Return the (x, y) coordinate for the center point of the cell that contains the specified text.  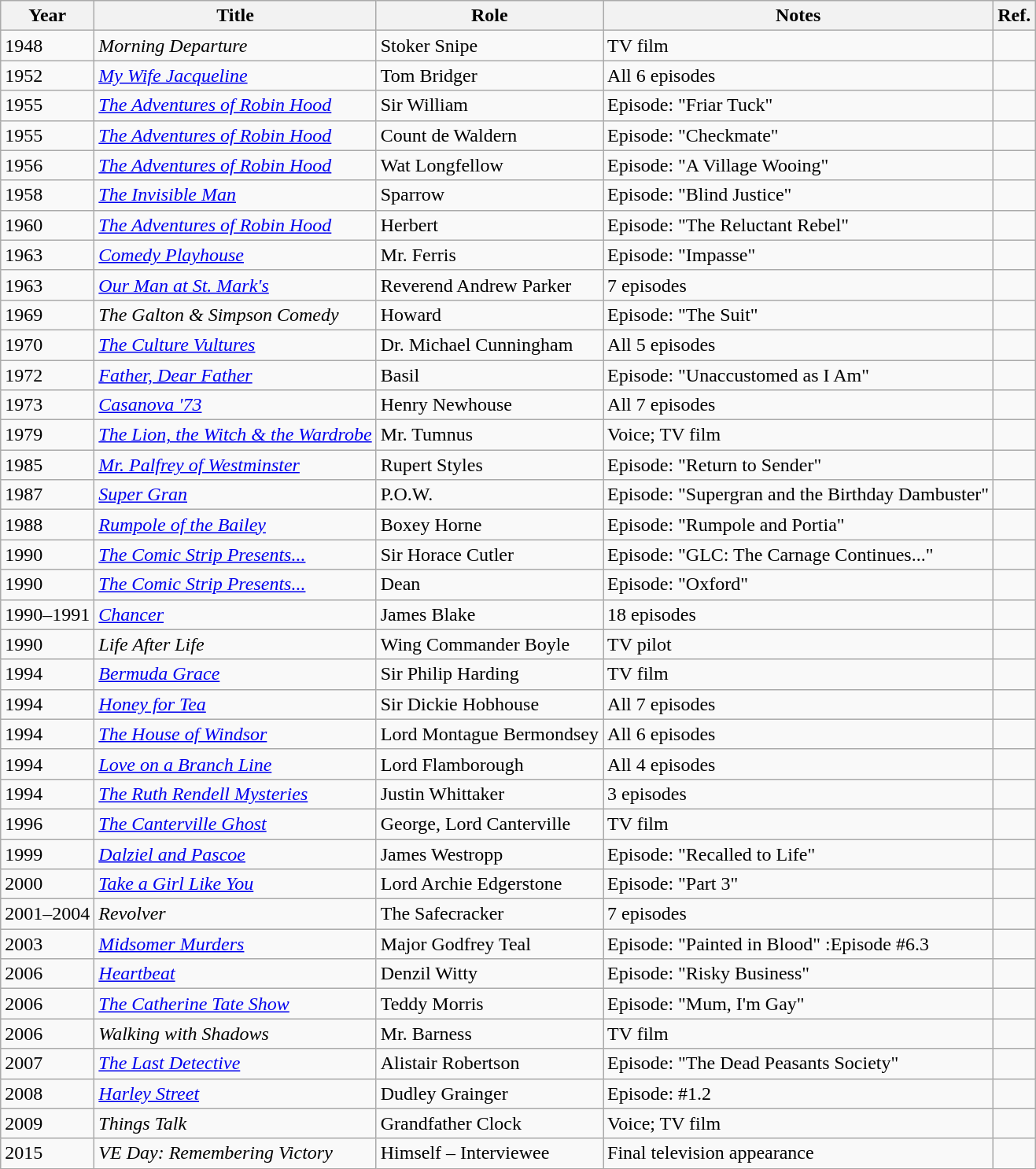
1956 (47, 165)
The Catherine Tate Show (235, 1004)
James Westropp (489, 854)
Grandfather Clock (489, 1123)
Sir Horace Cutler (489, 555)
1960 (47, 225)
Dalziel and Pascoe (235, 854)
Count de Waldern (489, 135)
Tom Bridger (489, 76)
George, Lord Canterville (489, 824)
The Invisible Man (235, 195)
Heartbeat (235, 974)
P.O.W. (489, 495)
Midsomer Murders (235, 944)
Ref. (1015, 16)
Things Talk (235, 1123)
The Ruth Rendell Mysteries (235, 794)
Dudley Grainger (489, 1093)
3 episodes (798, 794)
Father, Dear Father (235, 375)
Comedy Playhouse (235, 255)
Episode: "Return to Sender" (798, 465)
Sir William (489, 105)
Rumpole of the Bailey (235, 525)
Episode: "Blind Justice" (798, 195)
All 5 episodes (798, 345)
Episode: #1.2 (798, 1093)
Basil (489, 375)
Revolver (235, 914)
Episode: "Rumpole and Portia" (798, 525)
Lord Flamborough (489, 764)
Episode: "Unaccustomed as I Am" (798, 375)
Teddy Morris (489, 1004)
Rupert Styles (489, 465)
Justin Whittaker (489, 794)
My Wife Jacqueline (235, 76)
Stoker Snipe (489, 46)
2003 (47, 944)
1969 (47, 315)
Denzil Witty (489, 974)
Mr. Tumnus (489, 435)
Episode: "Mum, I'm Gay" (798, 1004)
1985 (47, 465)
Episode: "The Dead Peasants Society" (798, 1064)
Dr. Michael Cunningham (489, 345)
Lord Archie Edgerstone (489, 884)
Super Gran (235, 495)
The House of Windsor (235, 734)
Howard (489, 315)
Bermuda Grace (235, 674)
1999 (47, 854)
1996 (47, 824)
Mr. Palfrey of Westminster (235, 465)
1972 (47, 375)
The Safecracker (489, 914)
Episode: "The Suit" (798, 315)
Himself – Interviewee (489, 1153)
Sir Dickie Hobhouse (489, 704)
Sparrow (489, 195)
Episode: "Checkmate" (798, 135)
Final television appearance (798, 1153)
The Lion, the Witch & the Wardrobe (235, 435)
1990–1991 (47, 614)
The Culture Vultures (235, 345)
Mr. Barness (489, 1034)
Wing Commander Boyle (489, 644)
Episode: "Supergran and the Birthday Dambuster" (798, 495)
Episode: "Part 3" (798, 884)
VE Day: Remembering Victory (235, 1153)
1973 (47, 405)
Episode: "GLC: The Carnage Continues..." (798, 555)
Episode: "Oxford" (798, 584)
Episode: "Impasse" (798, 255)
2015 (47, 1153)
TV pilot (798, 644)
Sir Philip Harding (489, 674)
Casanova '73 (235, 405)
Mr. Ferris (489, 255)
Reverend Andrew Parker (489, 285)
Love on a Branch Line (235, 764)
James Blake (489, 614)
Year (47, 16)
The Galton & Simpson Comedy (235, 315)
1988 (47, 525)
18 episodes (798, 614)
Dean (489, 584)
1958 (47, 195)
Henry Newhouse (489, 405)
Herbert (489, 225)
1979 (47, 435)
Episode: "A Village Wooing" (798, 165)
Notes (798, 16)
2007 (47, 1064)
1987 (47, 495)
Episode: "Recalled to Life" (798, 854)
Episode: "The Reluctant Rebel" (798, 225)
Title (235, 16)
Lord Montague Bermondsey (489, 734)
Wat Longfellow (489, 165)
The Last Detective (235, 1064)
1952 (47, 76)
2000 (47, 884)
Harley Street (235, 1093)
Morning Departure (235, 46)
1970 (47, 345)
2001–2004 (47, 914)
Episode: "Painted in Blood" :Episode #6.3 (798, 944)
Episode: "Friar Tuck" (798, 105)
Our Man at St. Mark's (235, 285)
2008 (47, 1093)
Chancer (235, 614)
Honey for Tea (235, 704)
Take a Girl Like You (235, 884)
Life After Life (235, 644)
Walking with Shadows (235, 1034)
2009 (47, 1123)
The Canterville Ghost (235, 824)
Role (489, 16)
Episode: "Risky Business" (798, 974)
Boxey Horne (489, 525)
All 4 episodes (798, 764)
Alistair Robertson (489, 1064)
1948 (47, 46)
Major Godfrey Teal (489, 944)
